Detect which cell encompasses the target text, then output its (x, y) center coordinate. 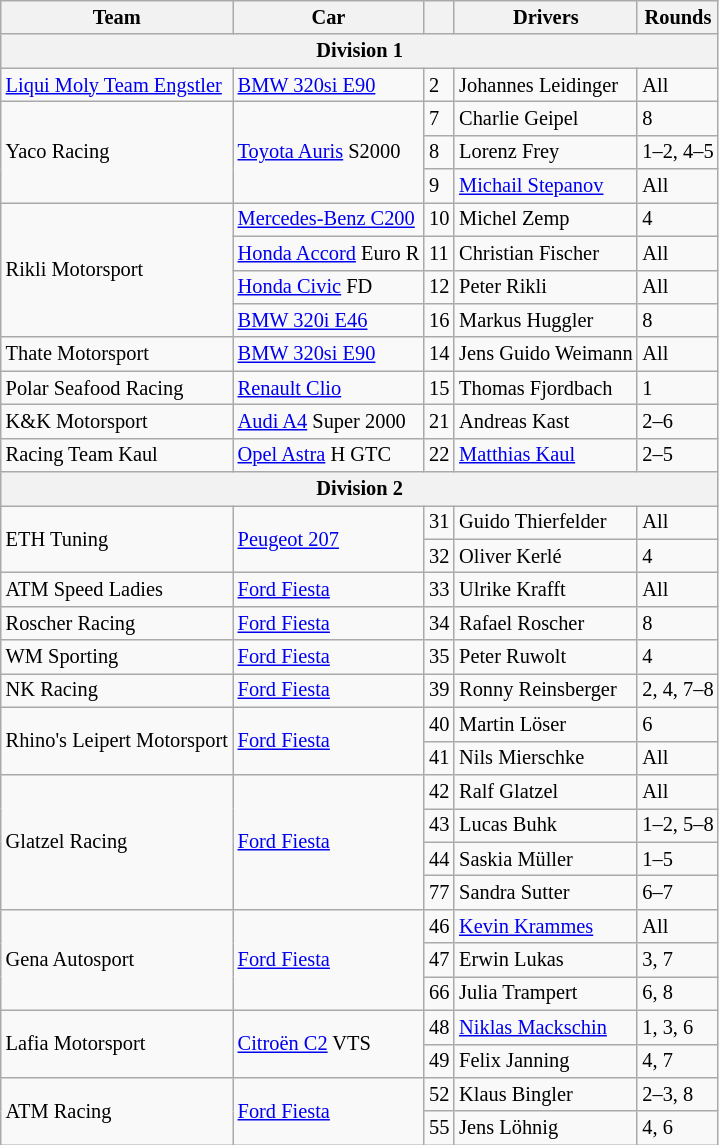
32 (439, 556)
40 (439, 724)
Lucas Buhk (546, 825)
1–2, 5–8 (678, 825)
Honda Accord Euro R (328, 253)
Rhino's Leipert Motorsport (117, 740)
Ulrike Krafft (546, 589)
Honda Civic FD (328, 287)
Division 2 (360, 489)
Nils Mierschke (546, 758)
39 (439, 690)
2 (439, 85)
55 (439, 1128)
WM Sporting (117, 657)
9 (439, 186)
K&K Motorsport (117, 421)
Racing Team Kaul (117, 455)
NK Racing (117, 690)
Niklas Mackschin (546, 1027)
Christian Fischer (546, 253)
43 (439, 825)
Felix Janning (546, 1061)
47 (439, 960)
Toyota Auris S2000 (328, 152)
Markus Huggler (546, 320)
Martin Löser (546, 724)
Thomas Fjordbach (546, 388)
34 (439, 623)
33 (439, 589)
46 (439, 926)
10 (439, 219)
Charlie Geipel (546, 118)
52 (439, 1094)
Kevin Krammes (546, 926)
Jens Guido Weimann (546, 354)
Jens Löhnig (546, 1128)
1–5 (678, 859)
Johannes Leidinger (546, 85)
48 (439, 1027)
Division 1 (360, 51)
Peter Ruwolt (546, 657)
Ronny Reinsberger (546, 690)
Matthias Kaul (546, 455)
ATM Racing (117, 1110)
ETH Tuning (117, 538)
21 (439, 421)
2–3, 8 (678, 1094)
Sandra Sutter (546, 892)
4, 6 (678, 1128)
44 (439, 859)
35 (439, 657)
Lafia Motorsport (117, 1044)
Drivers (546, 17)
Michail Stepanov (546, 186)
14 (439, 354)
BMW 320i E46 (328, 320)
7 (439, 118)
Ralf Glatzel (546, 791)
41 (439, 758)
Car (328, 17)
Rafael Roscher (546, 623)
Renault Clio (328, 388)
49 (439, 1061)
1–2, 4–5 (678, 152)
3, 7 (678, 960)
Liqui Moly Team Engstler (117, 85)
Erwin Lukas (546, 960)
Andreas Kast (546, 421)
Saskia Müller (546, 859)
Opel Astra H GTC (328, 455)
77 (439, 892)
6 (678, 724)
6, 8 (678, 993)
4, 7 (678, 1061)
22 (439, 455)
6–7 (678, 892)
Rikli Motorsport (117, 270)
Guido Thierfelder (546, 522)
Michel Zemp (546, 219)
12 (439, 287)
Glatzel Racing (117, 842)
Klaus Bingler (546, 1094)
42 (439, 791)
11 (439, 253)
2, 4, 7–8 (678, 690)
Thate Motorsport (117, 354)
ATM Speed Ladies (117, 589)
1 (678, 388)
Rounds (678, 17)
66 (439, 993)
Julia Trampert (546, 993)
Oliver Kerlé (546, 556)
Lorenz Frey (546, 152)
2–6 (678, 421)
Audi A4 Super 2000 (328, 421)
Team (117, 17)
Peter Rikli (546, 287)
16 (439, 320)
31 (439, 522)
2–5 (678, 455)
Gena Autosport (117, 960)
Mercedes-Benz C200 (328, 219)
Polar Seafood Racing (117, 388)
1, 3, 6 (678, 1027)
Citroën C2 VTS (328, 1044)
Yaco Racing (117, 152)
Peugeot 207 (328, 538)
15 (439, 388)
Roscher Racing (117, 623)
